Identify which cell holds the provided text, then report its (x, y) central coordinate. 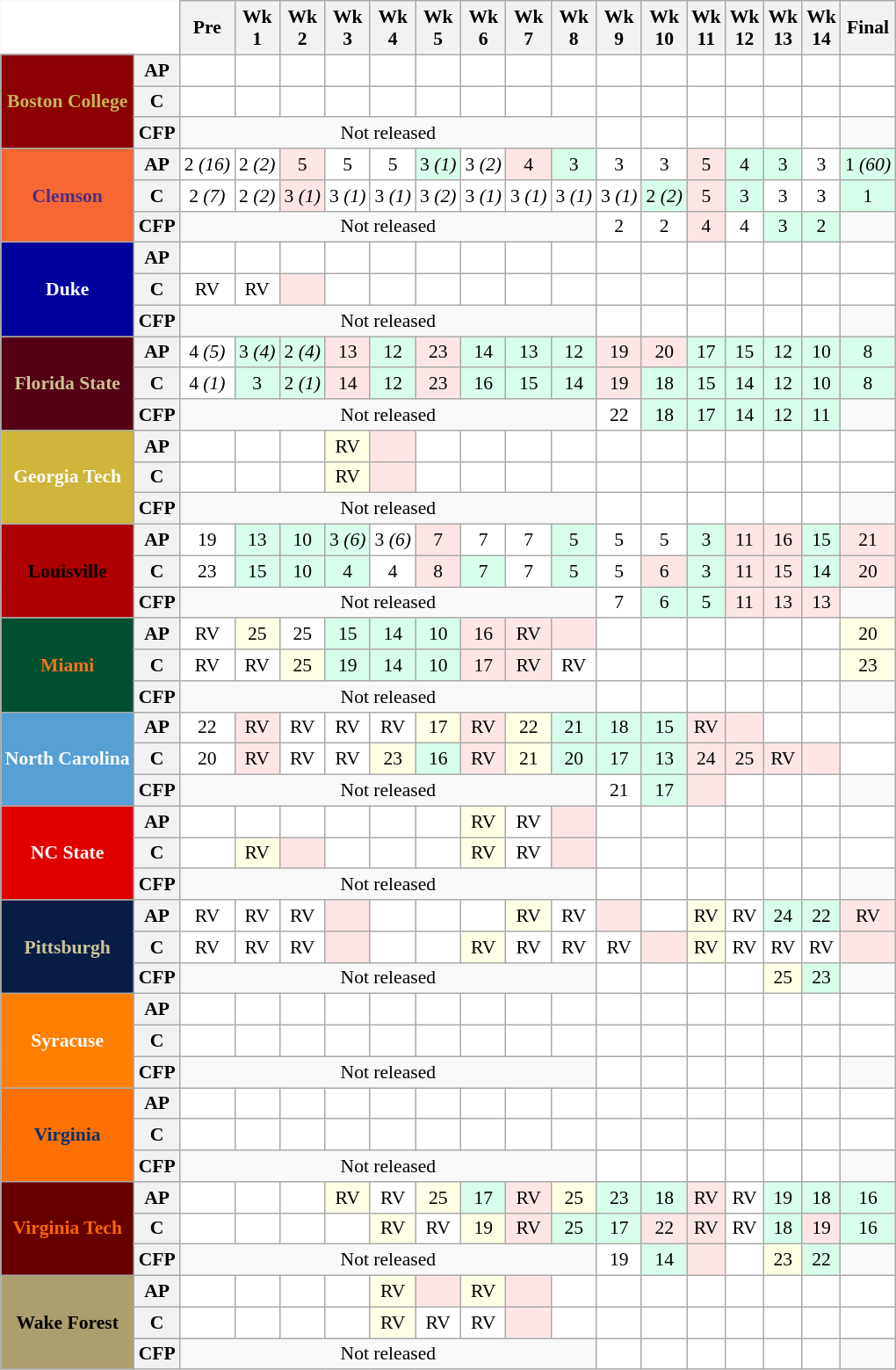
Duke (68, 290)
Georgia Tech (68, 478)
Wk12 (745, 28)
Final (868, 28)
NC State (68, 852)
4 (5) (207, 352)
Wk4 (392, 28)
Wk10 (664, 28)
Boston College (68, 102)
Florida State (68, 383)
Wk7 (529, 28)
2 (16) (207, 164)
Wk13 (783, 28)
Wk8 (573, 28)
2 (4) (302, 352)
Syracuse (68, 1040)
Virginia (68, 1135)
2 (1) (302, 384)
Pre (207, 28)
Wk14 (821, 28)
3 (4) (257, 352)
Wk1 (257, 28)
Wk6 (483, 28)
Wk3 (348, 28)
Virginia Tech (68, 1229)
1 (868, 196)
4 (1) (207, 384)
Wk2 (302, 28)
1 (60) (868, 164)
2 (7) (207, 196)
Pittsburgh (68, 947)
North Carolina (68, 759)
Wk9 (618, 28)
Louisville (68, 571)
Miami (68, 666)
Wk11 (706, 28)
Wake Forest (68, 1323)
Wk5 (437, 28)
Clemson (68, 195)
